Return the (x, y) coordinate for the center point of the cell that contains the specified text.  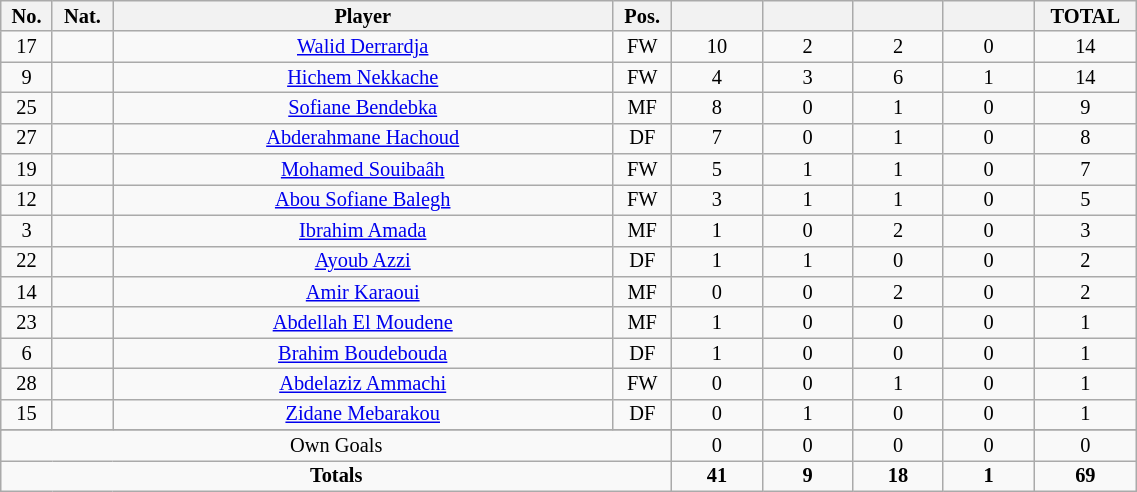
TOTAL (1086, 16)
Abou Sofiane Balegh (363, 200)
Mohamed Souibaâh (363, 170)
4 (718, 78)
Player (363, 16)
27 (27, 138)
Totals (336, 476)
41 (718, 476)
Ibrahim Amada (363, 230)
12 (27, 200)
Brahim Boudebouda (363, 354)
Own Goals (336, 446)
Walid Derrardja (363, 46)
Abderahmane Hachoud (363, 138)
19 (27, 170)
25 (27, 108)
Amir Karaoui (363, 292)
Hichem Nekkache (363, 78)
10 (718, 46)
15 (27, 414)
28 (27, 384)
69 (1086, 476)
Ayoub Azzi (363, 262)
Pos. (642, 16)
18 (898, 476)
22 (27, 262)
Sofiane Bendebka (363, 108)
Zidane Mebarakou (363, 414)
Abdellah El Moudene (363, 322)
Abdelaziz Ammachi (363, 384)
17 (27, 46)
23 (27, 322)
Nat. (82, 16)
No. (27, 16)
